From the cell containing the given text, extract its center point as (x, y) coordinate. 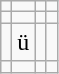
ü (24, 42)
